Capture the cell that displays the provided text and extract its [x, y] central coordinate. 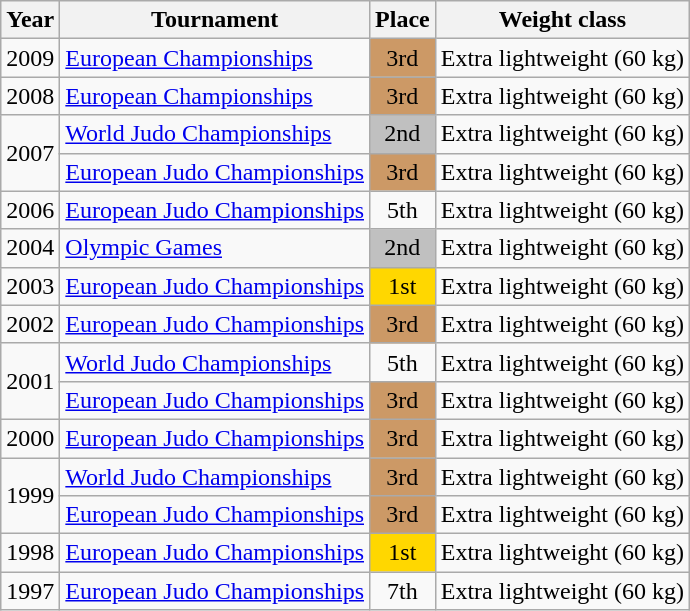
Olympic Games [215, 248]
Weight class [562, 20]
2004 [30, 248]
Tournament [215, 20]
2006 [30, 210]
Year [30, 20]
2003 [30, 286]
2000 [30, 438]
2009 [30, 58]
2008 [30, 96]
1999 [30, 496]
Place [403, 20]
2001 [30, 381]
7th [403, 591]
1998 [30, 553]
2002 [30, 324]
2007 [30, 153]
1997 [30, 591]
